Pinpoint the cell where the given text exists, returning its [x, y] midpoint coordinate. 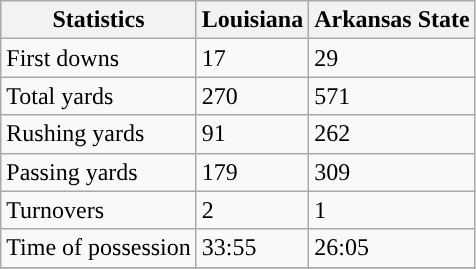
179 [252, 172]
Time of possession [99, 248]
Statistics [99, 20]
First downs [99, 58]
Louisiana [252, 20]
309 [392, 172]
2 [252, 210]
262 [392, 134]
91 [252, 134]
29 [392, 58]
Turnovers [99, 210]
17 [252, 58]
270 [252, 96]
1 [392, 210]
Total yards [99, 96]
33:55 [252, 248]
571 [392, 96]
Rushing yards [99, 134]
Passing yards [99, 172]
Arkansas State [392, 20]
26:05 [392, 248]
